Provide the [X, Y] coordinate of the cell's center where the given text is located.  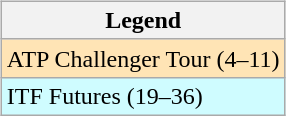
ATP Challenger Tour (4–11) [143, 58]
Legend [143, 20]
ITF Futures (19–36) [143, 96]
